Provide the [X, Y] coordinate of the cell's center where the given text is located.  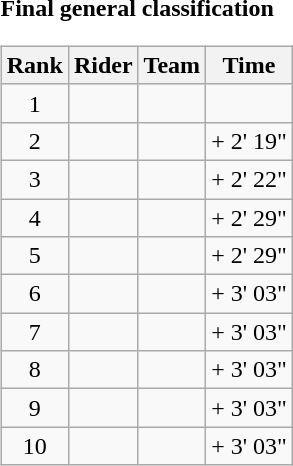
2 [34, 141]
7 [34, 332]
+ 2' 22" [250, 179]
9 [34, 408]
5 [34, 256]
1 [34, 103]
8 [34, 370]
Rank [34, 65]
Rider [103, 65]
Team [172, 65]
Time [250, 65]
6 [34, 294]
4 [34, 217]
10 [34, 446]
+ 2' 19" [250, 141]
3 [34, 179]
